Return the (X, Y) coordinate for the center point of the cell that contains the specified text.  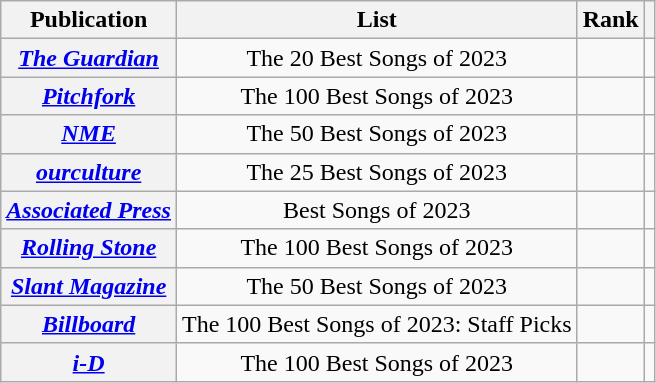
NME (89, 134)
The 20 Best Songs of 2023 (376, 58)
Rank (610, 20)
Publication (89, 20)
Billboard (89, 324)
Rolling Stone (89, 248)
ourculture (89, 172)
Slant Magazine (89, 286)
Pitchfork (89, 96)
The 25 Best Songs of 2023 (376, 172)
List (376, 20)
The Guardian (89, 58)
Best Songs of 2023 (376, 210)
Associated Press (89, 210)
i-D (89, 362)
The 100 Best Songs of 2023: Staff Picks (376, 324)
